For the text-containing cell, return its midpoint in (x, y) coordinate format. 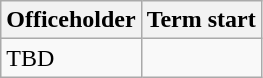
Term start (201, 20)
TBD (71, 58)
Officeholder (71, 20)
